For the text-containing cell, return its midpoint in (X, Y) coordinate format. 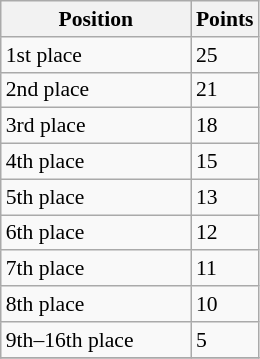
9th–16th place (96, 340)
10 (225, 304)
5 (225, 340)
6th place (96, 233)
7th place (96, 269)
21 (225, 90)
13 (225, 197)
5th place (96, 197)
8th place (96, 304)
11 (225, 269)
15 (225, 162)
18 (225, 126)
12 (225, 233)
Position (96, 19)
2nd place (96, 90)
3rd place (96, 126)
25 (225, 55)
4th place (96, 162)
1st place (96, 55)
Points (225, 19)
